Search for the cell housing the specified text and yield its (x, y) center coordinate. 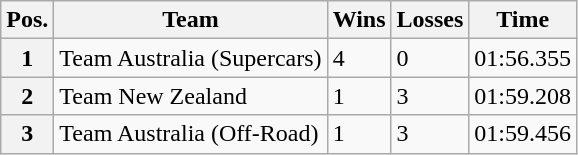
Team New Zealand (190, 96)
01:59.456 (523, 134)
Team (190, 20)
4 (359, 58)
Pos. (28, 20)
2 (28, 96)
0 (430, 58)
Losses (430, 20)
Wins (359, 20)
Team Australia (Supercars) (190, 58)
Time (523, 20)
01:59.208 (523, 96)
01:56.355 (523, 58)
Team Australia (Off-Road) (190, 134)
